Determine the (x, y) coordinate at the center of the cell enclosing the given text.  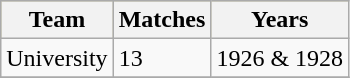
University (57, 58)
Matches (162, 20)
1926 & 1928 (280, 58)
Team (57, 20)
13 (162, 58)
Years (280, 20)
